For the text-containing cell, return its midpoint in (x, y) coordinate format. 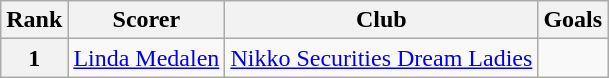
Club (382, 20)
Goals (573, 20)
1 (34, 58)
Nikko Securities Dream Ladies (382, 58)
Scorer (146, 20)
Linda Medalen (146, 58)
Rank (34, 20)
